Search for the cell housing the specified text and yield its (x, y) center coordinate. 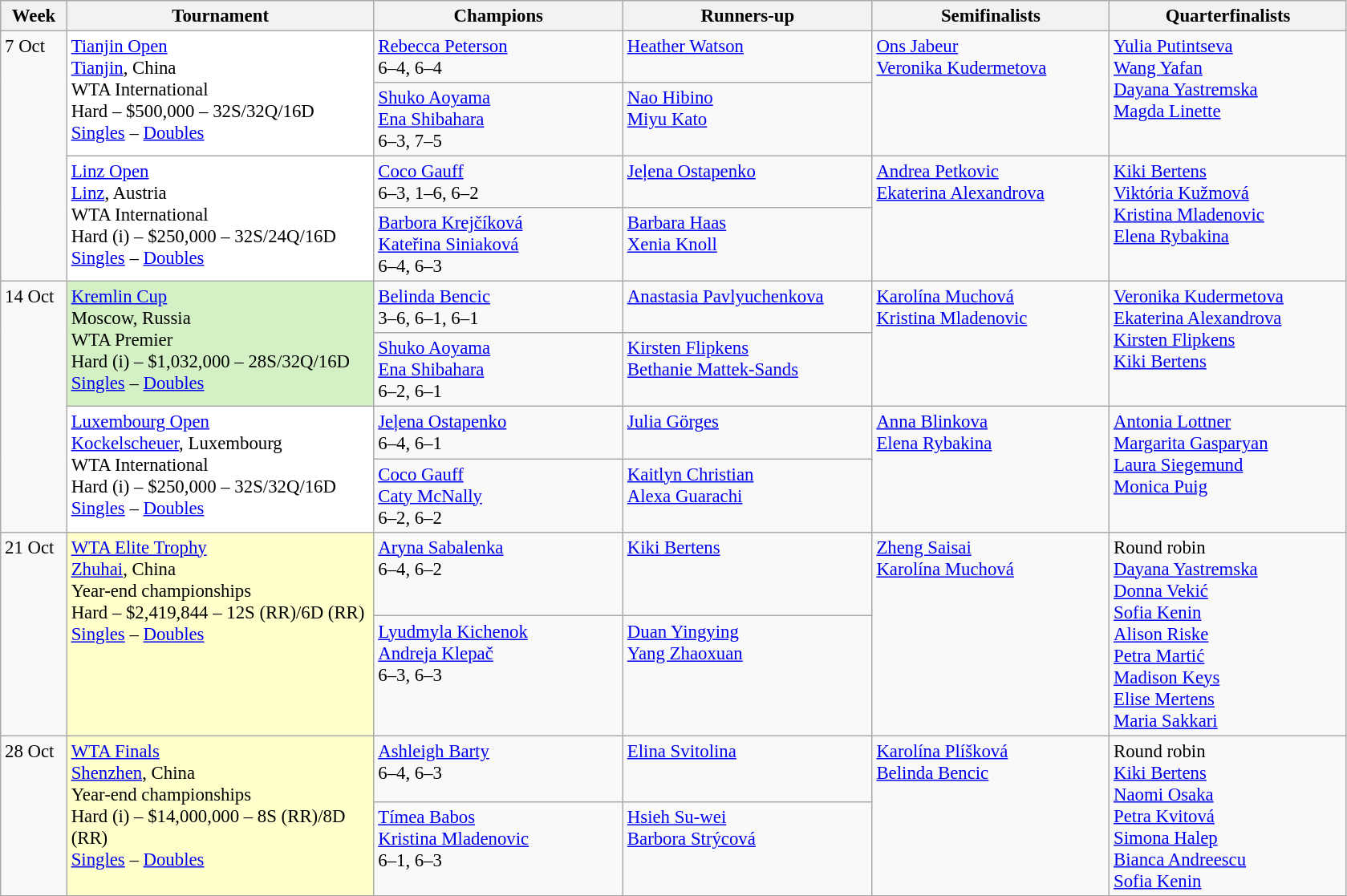
Tournament (220, 16)
Kremlin Cup Moscow, RussiaWTA PremierHard (i) – $1,032,000 – 28S/32Q/16DSingles – Doubles (220, 344)
Semifinalists (991, 16)
Quarterfinalists (1228, 16)
Rebecca Peterson 6–4, 6–4 (499, 58)
Barbora Krejčíková Kateřina Siniaková 6–4, 6–3 (499, 245)
14 Oct (34, 407)
Tímea Babos Kristina Mladenovic 6–1, 6–3 (499, 849)
Luxembourg Open Kockelscheuer, LuxembourgWTA InternationalHard (i) – $250,000 – 32S/32Q/16DSingles – Doubles (220, 469)
Elina Svitolina (748, 768)
WTA Finals Shenzhen, ChinaYear-end championshipsHard (i) – $14,000,000 – 8S (RR)/8D (RR)Singles – Doubles (220, 816)
Ons Jabeur Veronika Kudermetova (991, 94)
Anastasia Pavlyuchenkova (748, 308)
Jeļena Ostapenko (748, 183)
Week (34, 16)
Yulia Putintseva Wang Yafan Dayana Yastremska Magda Linette (1228, 94)
Shuko Aoyama Ena Shibahara 6–2, 6–1 (499, 371)
Julia Görges (748, 433)
Barbara Haas Xenia Knoll (748, 245)
Antonia Lottner Margarita Gasparyan Laura Siegemund Monica Puig (1228, 469)
Anna Blinkova Elena Rybakina (991, 469)
Kirsten Flipkens Bethanie Mattek-Sands (748, 371)
Hsieh Su-wei Barbora Strýcová (748, 849)
28 Oct (34, 816)
Round robin Kiki Bertens Naomi Osaka Petra Kvitová Simona Halep Bianca Andreescu Sofia Kenin (1228, 816)
Lyudmyla Kichenok Andreja Klepač 6–3, 6–3 (499, 675)
Karolína Plíšková Belinda Bencic (991, 816)
Andrea Petkovic Ekaterina Alexandrova (991, 219)
WTA Elite Trophy Zhuhai, ChinaYear-end championshipsHard – $2,419,844 – 12S (RR)/6D (RR)Singles – Doubles (220, 634)
Champions (499, 16)
Belinda Bencic 3–6, 6–1, 6–1 (499, 308)
Kiki Bertens (748, 574)
Jeļena Ostapenko 6–4, 6–1 (499, 433)
Coco Gauff Caty McNally 6–2, 6–2 (499, 496)
Ashleigh Barty 6–4, 6–3 (499, 768)
Shuko Aoyama Ena Shibahara 6–3, 7–5 (499, 120)
Duan Yingying Yang Zhaoxuan (748, 675)
Coco Gauff 6–3, 1–6, 6–2 (499, 183)
7 Oct (34, 156)
Linz Open Linz, AustriaWTA InternationalHard (i) – $250,000 – 32S/24Q/16DSingles – Doubles (220, 219)
Kiki Bertens Viktória Kužmová Kristina Mladenovic Elena Rybakina (1228, 219)
Zheng Saisai Karolína Muchová (991, 634)
Aryna Sabalenka 6–4, 6–2 (499, 574)
Tianjin Open Tianjin, ChinaWTA InternationalHard – $500,000 – 32S/32Q/16DSingles – Doubles (220, 94)
Nao Hibino Miyu Kato (748, 120)
Karolína Muchová Kristina Mladenovic (991, 344)
Heather Watson (748, 58)
Veronika Kudermetova Ekaterina Alexandrova Kirsten Flipkens Kiki Bertens (1228, 344)
Kaitlyn Christian Alexa Guarachi (748, 496)
Runners-up (748, 16)
Round robin Dayana Yastremska Donna Vekić Sofia Kenin Alison Riske Petra Martić Madison Keys Elise Mertens Maria Sakkari (1228, 634)
21 Oct (34, 634)
